Return [X, Y] of the center of cell containing provided text 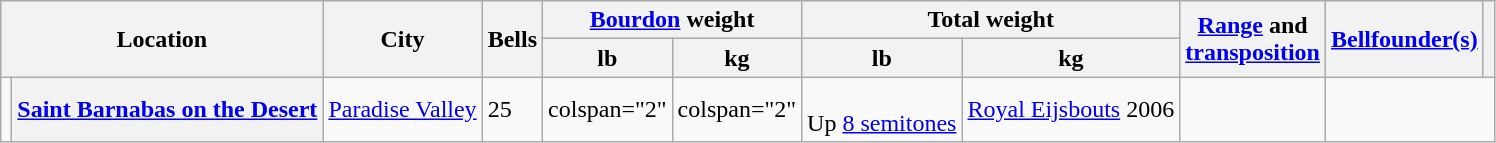
Location [162, 39]
Bellfounder(s) [1404, 39]
Up 8 semitones [882, 110]
Bourdon weight [672, 20]
City [402, 39]
Total weight [991, 20]
Range andtransposition [1253, 39]
Saint Barnabas on the Desert [168, 110]
Royal Eijsbouts 2006 [1071, 110]
Bells [512, 39]
25 [512, 110]
Paradise Valley [402, 110]
